Output the [x, y] coordinate of the center of the cell containing the given text.  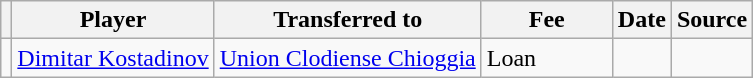
Union Clodiense Chioggia [348, 58]
Loan [546, 58]
Source [712, 20]
Fee [546, 20]
Dimitar Kostadinov [113, 58]
Player [113, 20]
Transferred to [348, 20]
Date [642, 20]
